Determine the [X, Y] coordinate at the center of the cell enclosing the given text.  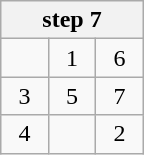
step 7 [72, 20]
5 [72, 96]
3 [24, 96]
7 [120, 96]
2 [120, 134]
6 [120, 58]
4 [24, 134]
1 [72, 58]
